Return [X, Y] of the center of cell containing provided text 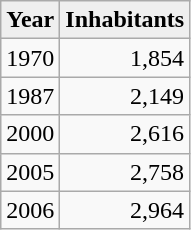
Inhabitants [125, 20]
Year [30, 20]
2,964 [125, 210]
1970 [30, 58]
2005 [30, 172]
2,758 [125, 172]
2,616 [125, 134]
2000 [30, 134]
1,854 [125, 58]
1987 [30, 96]
2,149 [125, 96]
2006 [30, 210]
